Return the (x, y) coordinate for the center point of the cell that contains the specified text.  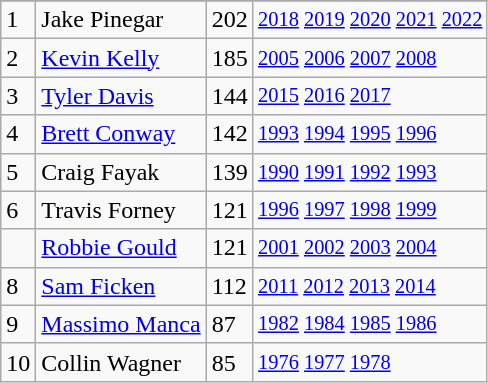
Collin Wagner (121, 362)
9 (18, 324)
144 (230, 96)
139 (230, 172)
112 (230, 286)
Travis Forney (121, 210)
3 (18, 96)
Craig Fayak (121, 172)
8 (18, 286)
2001 2002 2003 2004 (370, 248)
4 (18, 134)
87 (230, 324)
202 (230, 20)
142 (230, 134)
1990 1991 1992 1993 (370, 172)
1 (18, 20)
Sam Ficken (121, 286)
Massimo Manca (121, 324)
Jake Pinegar (121, 20)
1982 1984 1985 1986 (370, 324)
1993 1994 1995 1996 (370, 134)
Tyler Davis (121, 96)
Brett Conway (121, 134)
Kevin Kelly (121, 58)
2005 2006 2007 2008 (370, 58)
1976 1977 1978 (370, 362)
2018 2019 2020 2021 2022 (370, 20)
2011 2012 2013 2014 (370, 286)
2015 2016 2017 (370, 96)
185 (230, 58)
10 (18, 362)
85 (230, 362)
6 (18, 210)
1996 1997 1998 1999 (370, 210)
Robbie Gould (121, 248)
2 (18, 58)
5 (18, 172)
